Provide the [x, y] coordinate of the cell's center where the given text is located.  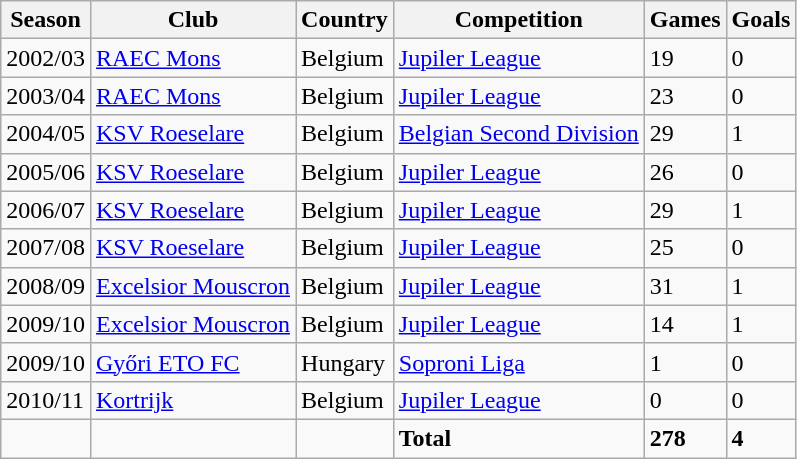
Győri ETO FC [192, 362]
Belgian Second Division [518, 134]
2010/11 [46, 400]
Games [685, 20]
278 [685, 438]
Goals [761, 20]
2007/08 [46, 248]
Hungary [345, 362]
25 [685, 248]
Soproni Liga [518, 362]
2004/05 [46, 134]
31 [685, 286]
19 [685, 58]
4 [761, 438]
Country [345, 20]
2002/03 [46, 58]
2005/06 [46, 172]
23 [685, 96]
Kortrijk [192, 400]
2008/09 [46, 286]
Season [46, 20]
Competition [518, 20]
Club [192, 20]
2006/07 [46, 210]
Total [518, 438]
14 [685, 324]
26 [685, 172]
2003/04 [46, 96]
